For the text-containing cell, return its midpoint in (X, Y) coordinate format. 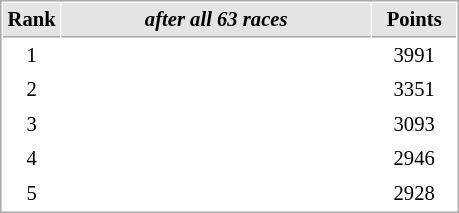
3351 (414, 90)
Points (414, 20)
2 (32, 90)
3991 (414, 56)
after all 63 races (216, 20)
3093 (414, 124)
1 (32, 56)
3 (32, 124)
2946 (414, 158)
Rank (32, 20)
4 (32, 158)
5 (32, 194)
2928 (414, 194)
